Detect which cell encompasses the target text, then output its (x, y) center coordinate. 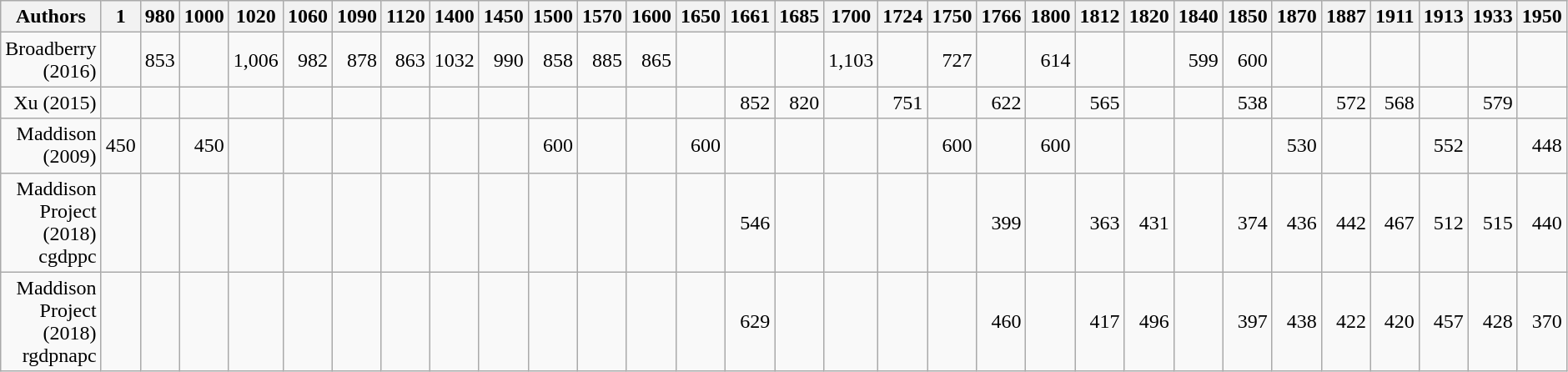
614 (1051, 60)
1120 (405, 17)
565 (1099, 103)
599 (1198, 60)
1750 (952, 17)
1450 (504, 17)
853 (160, 60)
448 (1541, 145)
1812 (1099, 17)
820 (799, 103)
512 (1443, 222)
568 (1395, 103)
Maddison Project (2018) cgdppc (51, 222)
431 (1149, 222)
885 (602, 60)
Broadberry (2016) (51, 60)
1933 (1493, 17)
1600 (651, 17)
572 (1346, 103)
1060 (307, 17)
1800 (1051, 17)
1724 (902, 17)
374 (1248, 222)
1661 (751, 17)
1000 (204, 17)
399 (1001, 222)
530 (1296, 145)
Xu (2015) (51, 103)
Maddison Project (2018) rgdpnapc (51, 322)
515 (1493, 222)
1911 (1395, 17)
460 (1001, 322)
1,103 (851, 60)
1500 (552, 17)
1700 (851, 17)
1685 (799, 17)
878 (357, 60)
579 (1493, 103)
436 (1296, 222)
496 (1149, 322)
751 (902, 103)
990 (504, 60)
440 (1541, 222)
1887 (1346, 17)
422 (1346, 322)
546 (751, 222)
1840 (1198, 17)
Authors (51, 17)
Maddison (2009) (51, 145)
1766 (1001, 17)
622 (1001, 103)
1032 (454, 60)
370 (1541, 322)
420 (1395, 322)
428 (1493, 322)
1850 (1248, 17)
1870 (1296, 17)
1650 (701, 17)
417 (1099, 322)
629 (751, 322)
467 (1395, 222)
1 (120, 17)
982 (307, 60)
552 (1443, 145)
1913 (1443, 17)
1400 (454, 17)
538 (1248, 103)
1950 (1541, 17)
1,006 (255, 60)
1020 (255, 17)
438 (1296, 322)
363 (1099, 222)
1570 (602, 17)
397 (1248, 322)
858 (552, 60)
865 (651, 60)
852 (751, 103)
980 (160, 17)
1090 (357, 17)
863 (405, 60)
1820 (1149, 17)
727 (952, 60)
442 (1346, 222)
457 (1443, 322)
